Pinpoint the cell where the given text exists, returning its [X, Y] midpoint coordinate. 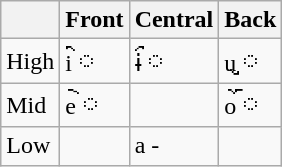
e ེ [94, 105]
a - [174, 146]
Front [94, 20]
u ུ [250, 61]
High [30, 61]
i ི [94, 61]
Central [174, 20]
Low [30, 146]
Mid [30, 105]
ɨ ྀ [174, 61]
o ོ [250, 105]
Back [250, 20]
